Identify which cell holds the provided text, then report its [x, y] central coordinate. 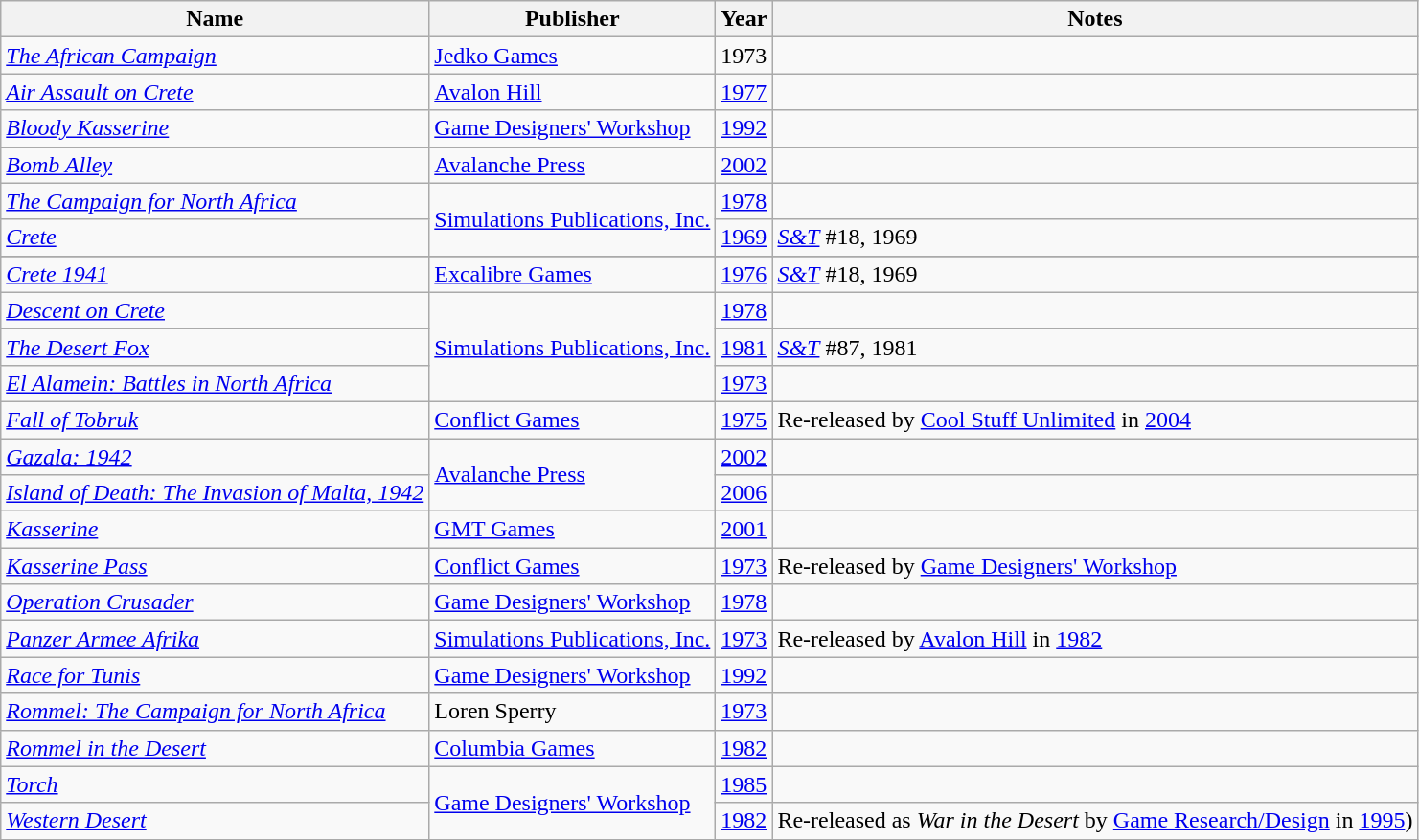
Name [215, 19]
GMT Games [573, 530]
Race for Tunis [215, 675]
Crete [215, 238]
Re-released by Cool Stuff Unlimited in 2004 [1095, 420]
Panzer Armee Afrika [215, 639]
Re-released by Avalon Hill in 1982 [1095, 639]
Columbia Games [573, 748]
Western Desert [215, 821]
1981 [744, 347]
Torch [215, 784]
Re-released by Game Designers' Workshop [1095, 566]
Operation Crusader [215, 602]
The Campaign for North Africa [215, 201]
Island of Death: The Invasion of Malta, 1942 [215, 493]
The African Campaign [215, 56]
Kasserine Pass [215, 566]
Crete 1941 [215, 274]
1969 [744, 238]
Descent on Crete [215, 310]
Publisher [573, 19]
Loren Sperry [573, 712]
Re-released as War in the Desert by Game Research/Design in 1995) [1095, 821]
Avalon Hill [573, 92]
1977 [744, 92]
Jedko Games [573, 56]
1975 [744, 420]
Rommel: The Campaign for North Africa [215, 712]
El Alamein: Battles in North Africa [215, 383]
Bomb Alley [215, 165]
The Desert Fox [215, 347]
S&T #87, 1981 [1095, 347]
2001 [744, 530]
Excalibre Games [573, 274]
2006 [744, 493]
Rommel in the Desert [215, 748]
Gazala: 1942 [215, 457]
Bloody Kasserine [215, 128]
Air Assault on Crete [215, 92]
Year [744, 19]
Notes [1095, 19]
1976 [744, 274]
Kasserine [215, 530]
1985 [744, 784]
Fall of Tobruk [215, 420]
